Search for the cell housing the specified text and yield its (X, Y) center coordinate. 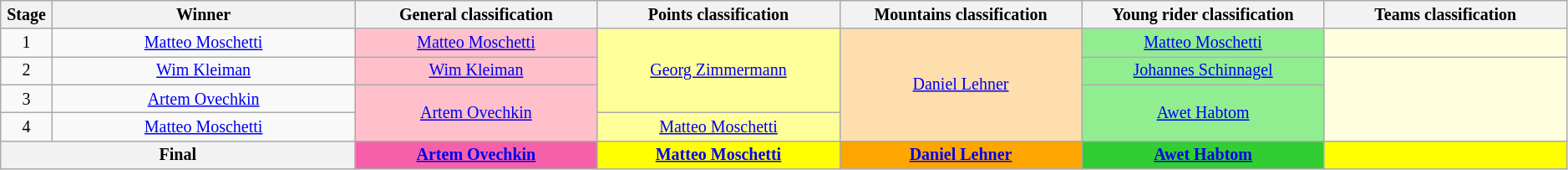
1 (27, 44)
Winner (204, 15)
Georg Zimmermann (718, 71)
Mountains classification (961, 15)
Stage (27, 15)
Points classification (718, 15)
4 (27, 127)
Teams classification (1445, 15)
3 (27, 99)
Young rider classification (1203, 15)
General classification (476, 15)
Johannes Schinnagel (1203, 70)
2 (27, 70)
Final (178, 154)
